Determine the [X, Y] coordinate at the center of the cell enclosing the given text.  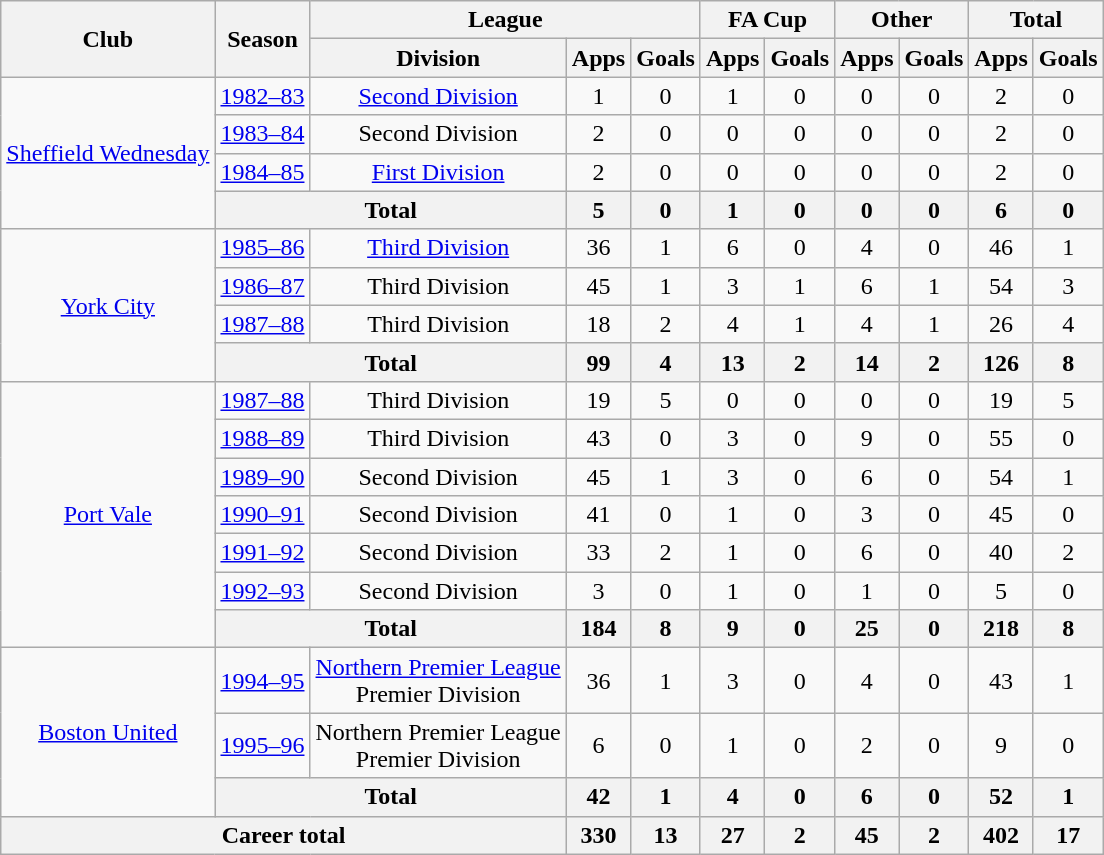
Sheffield Wednesday [108, 153]
14 [867, 362]
1988–89 [262, 438]
1984–85 [262, 172]
1983–84 [262, 134]
27 [732, 835]
99 [598, 362]
402 [1001, 835]
1985–86 [262, 248]
52 [1001, 797]
1995–96 [262, 746]
40 [1001, 553]
330 [598, 835]
184 [598, 629]
25 [867, 629]
1991–92 [262, 553]
1982–83 [262, 96]
Career total [284, 835]
York City [108, 305]
17 [1068, 835]
League [505, 20]
1986–87 [262, 286]
Port Vale [108, 514]
218 [1001, 629]
46 [1001, 248]
55 [1001, 438]
33 [598, 553]
1989–90 [262, 477]
FA Cup [767, 20]
Season [262, 39]
42 [598, 797]
18 [598, 324]
26 [1001, 324]
First Division [438, 172]
126 [1001, 362]
Division [438, 58]
1990–91 [262, 515]
Other [902, 20]
1992–93 [262, 591]
41 [598, 515]
Club [108, 39]
1994–95 [262, 680]
Boston United [108, 732]
